Capture the cell that displays the provided text and extract its [x, y] central coordinate. 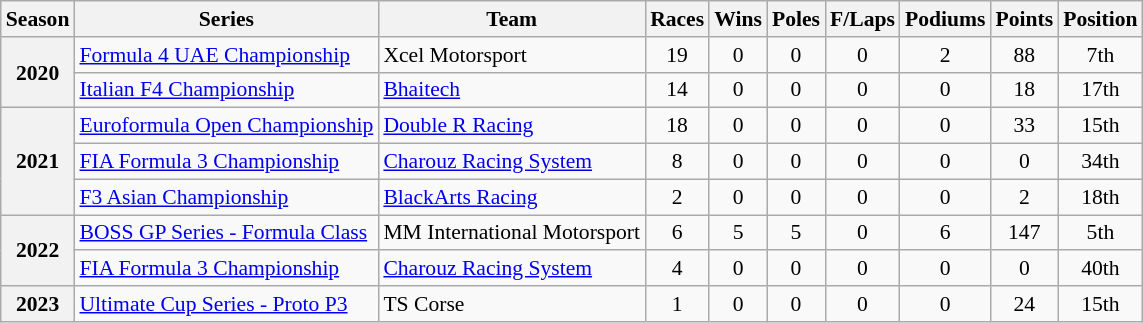
Italian F4 Championship [226, 90]
Bhaitech [512, 90]
BlackArts Racing [512, 197]
19 [677, 55]
Poles [796, 19]
F3 Asian Championship [226, 197]
Xcel Motorsport [512, 55]
5th [1100, 233]
24 [1024, 304]
Series [226, 19]
2023 [38, 304]
Position [1100, 19]
Points [1024, 19]
2020 [38, 72]
Double R Racing [512, 126]
Formula 4 UAE Championship [226, 55]
18th [1100, 197]
F/Laps [862, 19]
14 [677, 90]
Podiums [946, 19]
Euroformula Open Championship [226, 126]
BOSS GP Series - Formula Class [226, 233]
Races [677, 19]
147 [1024, 233]
Wins [738, 19]
TS Corse [512, 304]
2021 [38, 162]
1 [677, 304]
Season [38, 19]
Ultimate Cup Series - Proto P3 [226, 304]
4 [677, 269]
88 [1024, 55]
33 [1024, 126]
40th [1100, 269]
Team [512, 19]
2022 [38, 250]
17th [1100, 90]
34th [1100, 162]
8 [677, 162]
MM International Motorsport [512, 233]
7th [1100, 55]
